Scan for the cell matching the given text and deliver its (x, y) coordinate at center. 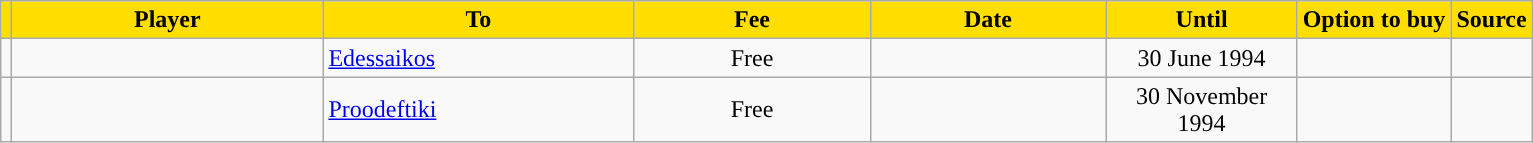
30 June 1994 (1202, 58)
Player (168, 20)
Proodeftiki (478, 110)
Date (988, 20)
To (478, 20)
Edessaikos (478, 58)
Fee (752, 20)
30 November 1994 (1202, 110)
Source (1492, 20)
Until (1202, 20)
Option to buy (1374, 20)
